Capture the cell that displays the provided text and extract its [X, Y] central coordinate. 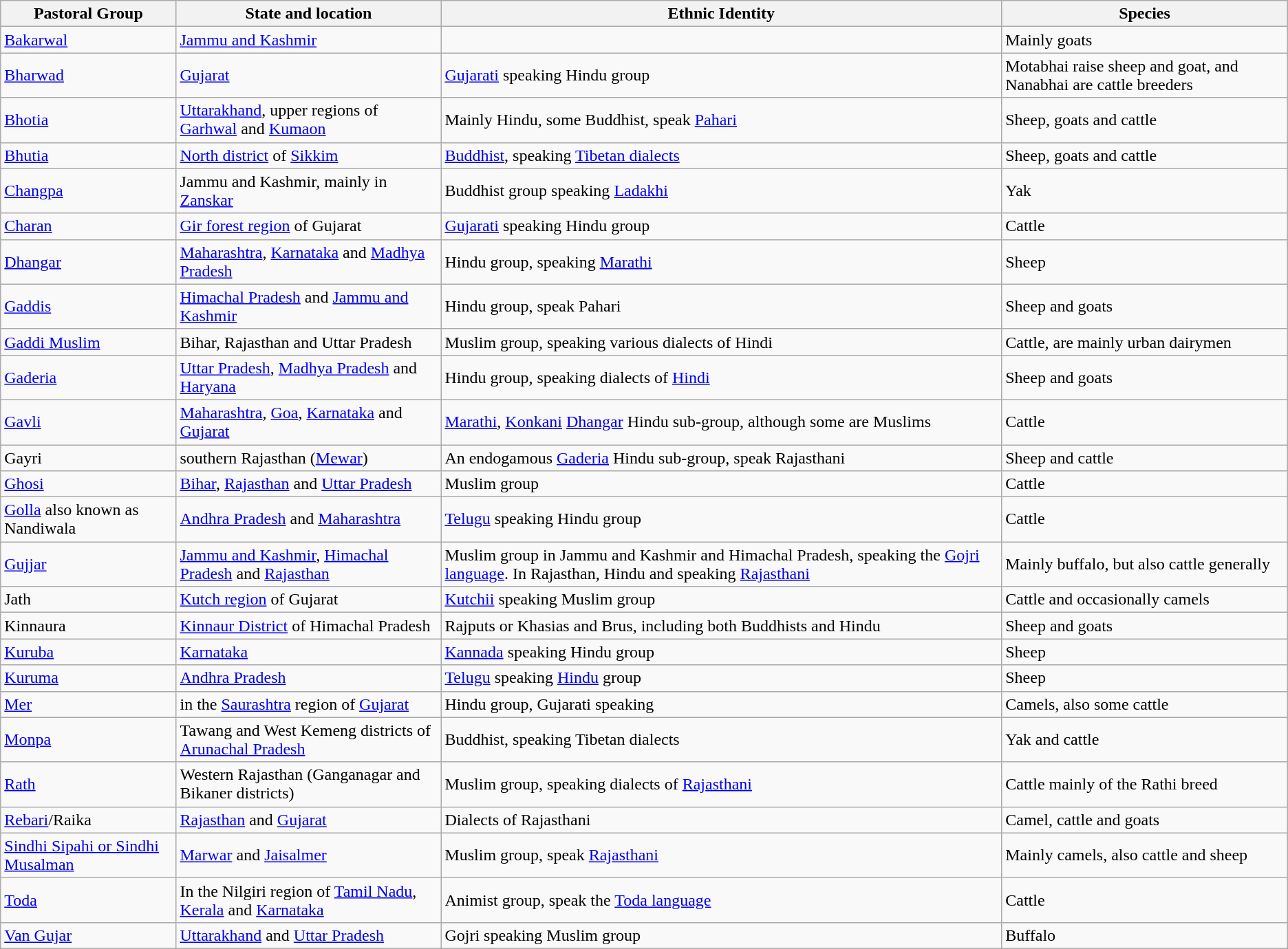
Mer [88, 704]
Pastoral Group [88, 14]
Western Rajasthan (Ganganagar and Bikaner districts) [308, 784]
Kinnaur District of Himachal Pradesh [308, 626]
Yak and cattle [1145, 740]
Ethnic Identity [721, 14]
Muslim group in Jammu and Kashmir and Himachal Pradesh, speaking the Gojri language. In Rajasthan, Hindu and speaking Rajasthani [721, 564]
in the Saurashtra region of Gujarat [308, 704]
Golla also known as Nandiwala [88, 520]
Species [1145, 14]
Rajasthan and Gujarat [308, 820]
Muslim group, speak Rajasthani [721, 855]
In the Nilgiri region of Tamil Nadu, Kerala and Karnataka [308, 899]
Dhangar [88, 261]
Maharashtra, Goa, Karnataka and Gujarat [308, 422]
An endogamous Gaderia Hindu sub-group, speak Rajasthani [721, 457]
Toda [88, 899]
Mainly goats [1145, 40]
Bhotia [88, 120]
Kannada speaking Hindu group [721, 652]
Bharwad [88, 76]
Kutchii speaking Muslim group [721, 600]
Gayri [88, 457]
Camel, cattle and goats [1145, 820]
Uttar Pradesh, Madhya Pradesh and Haryana [308, 377]
Marathi, Konkani Dhangar Hindu sub-group, although some are Muslims [721, 422]
Ghosi [88, 484]
Gujjar [88, 564]
Buddhist group speaking Ladakhi [721, 191]
Rebari/Raika [88, 820]
Van Gujar [88, 935]
Hindu group, speak Pahari [721, 307]
Muslim group, speaking various dialects of Hindi [721, 342]
Jammu and Kashmir [308, 40]
Rajputs or Khasias and Brus, including both Buddhists and Hindu [721, 626]
Kuruba [88, 652]
Motabhai raise sheep and goat, and Nanabhai are cattle breeders [1145, 76]
Buffalo [1145, 935]
Dialects of Rajasthani [721, 820]
Yak [1145, 191]
Gojri speaking Muslim group [721, 935]
Uttarakhand, upper regions of Garhwal and Kumaon [308, 120]
Gir forest region of Gujarat [308, 226]
Andhra Pradesh [308, 678]
Hindu group, Gujarati speaking [721, 704]
Hindu group, speaking Marathi [721, 261]
Tawang and West Kemeng districts of Arunachal Pradesh [308, 740]
Monpa [88, 740]
Cattle and occasionally camels [1145, 600]
Rath [88, 784]
Gaddis [88, 307]
Uttarakhand and Uttar Pradesh [308, 935]
Jath [88, 600]
Muslim group [721, 484]
Bakarwal [88, 40]
Cattle, are mainly urban dairymen [1145, 342]
Sindhi Sipahi or Sindhi Musalman [88, 855]
Kinnaura [88, 626]
Mainly camels, also cattle and sheep [1145, 855]
Cattle mainly of the Rathi breed [1145, 784]
Jammu and Kashmir, mainly in Zanskar [308, 191]
North district of Sikkim [308, 155]
Kuruma [88, 678]
Gaderia [88, 377]
Animist group, speak the Toda language [721, 899]
Hindu group, speaking dialects of Hindi [721, 377]
Jammu and Kashmir, Himachal Pradesh and Rajasthan [308, 564]
Camels, also some cattle [1145, 704]
Gujarat [308, 76]
southern Rajasthan (Mewar) [308, 457]
Charan [88, 226]
Karnataka [308, 652]
Kutch region of Gujarat [308, 600]
State and location [308, 14]
Gaddi Muslim [88, 342]
Himachal Pradesh and Jammu and Kashmir [308, 307]
Andhra Pradesh and Maharashtra [308, 520]
Muslim group, speaking dialects of Rajasthani [721, 784]
Marwar and Jaisalmer [308, 855]
Maharashtra, Karnataka and Madhya Pradesh [308, 261]
Mainly Hindu, some Buddhist, speak Pahari [721, 120]
Mainly buffalo, but also cattle generally [1145, 564]
Changpa [88, 191]
Bhutia [88, 155]
Sheep and cattle [1145, 457]
Gavli [88, 422]
